Pinpoint the cell where the given text exists, returning its [x, y] midpoint coordinate. 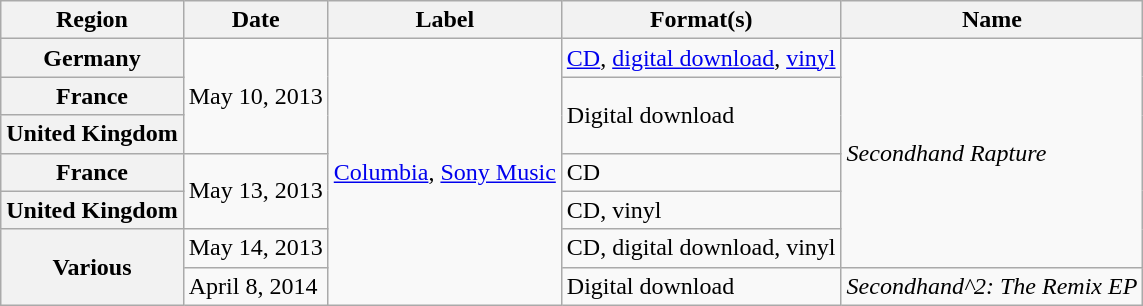
May 14, 2013 [256, 248]
Secondhand^2: The Remix EP [992, 286]
Label [444, 20]
Format(s) [701, 20]
Region [92, 20]
April 8, 2014 [256, 286]
Germany [92, 58]
May 13, 2013 [256, 191]
Name [992, 20]
Date [256, 20]
May 10, 2013 [256, 96]
Columbia, Sony Music [444, 172]
Secondhand Rapture [992, 153]
CD [701, 172]
CD, vinyl [701, 210]
Various [92, 267]
